Identify which cell holds the provided text, then report its [X, Y] central coordinate. 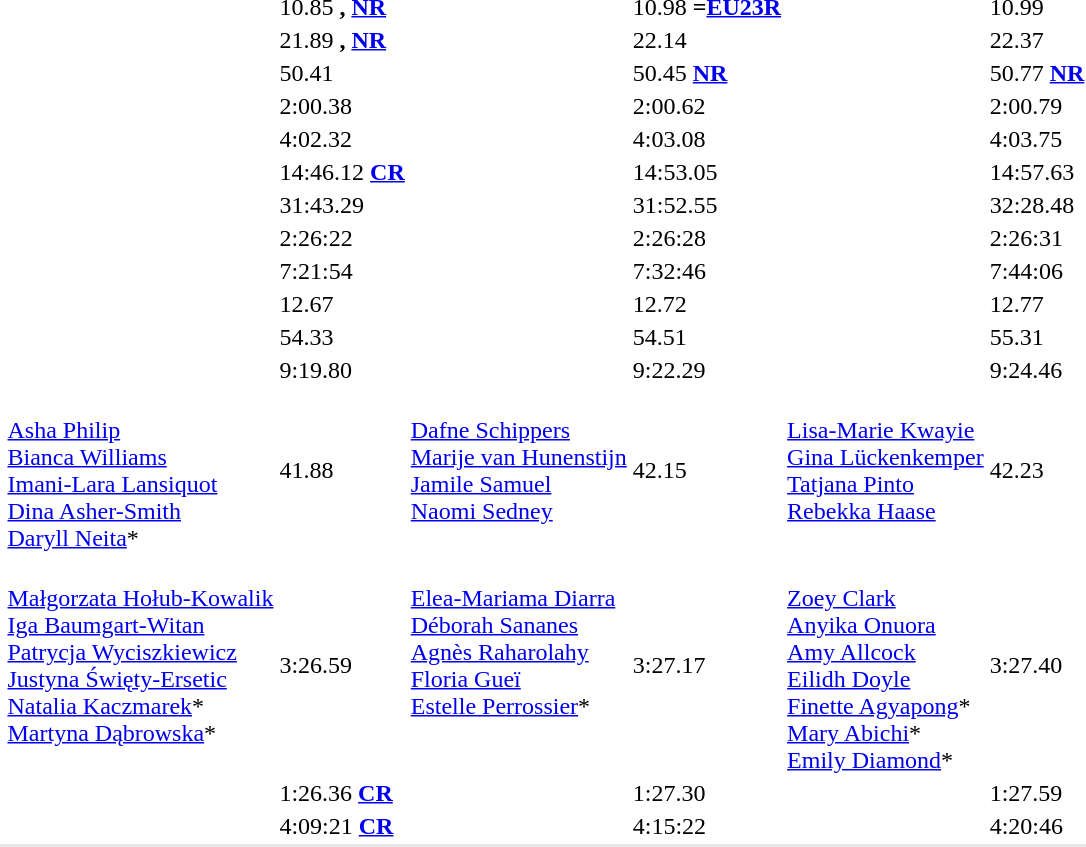
7:21:54 [342, 271]
54.51 [706, 337]
4:03.08 [706, 139]
55.31 [1037, 337]
2:00.38 [342, 106]
22.14 [706, 40]
9:22.29 [706, 370]
31:52.55 [706, 205]
2:00.62 [706, 106]
3:27.40 [1037, 666]
Asha PhilipBianca WilliamsImani-Lara LansiquotDina Asher-SmithDaryll Neita* [140, 470]
7:32:46 [706, 271]
41.88 [342, 470]
3:26.59 [342, 666]
2:00.79 [1037, 106]
14:53.05 [706, 172]
50.45 NR [706, 73]
Dafne SchippersMarije van HunenstijnJamile SamuelNaomi Sedney [518, 470]
Zoey ClarkAnyika OnuoraAmy AllcockEilidh DoyleFinette Agyapong*Mary Abichi*Emily Diamond* [886, 666]
50.41 [342, 73]
14:57.63 [1037, 172]
2:26:22 [342, 238]
54.33 [342, 337]
31:43.29 [342, 205]
12.67 [342, 304]
4:09:21 CR [342, 826]
1:26.36 CR [342, 793]
14:46.12 CR [342, 172]
50.77 NR [1037, 73]
7:44:06 [1037, 271]
4:20:46 [1037, 826]
Elea-Mariama DiarraDéborah SananesAgnès RaharolahyFloria GueïEstelle Perrossier* [518, 666]
1:27.59 [1037, 793]
1:27.30 [706, 793]
3:27.17 [706, 666]
4:15:22 [706, 826]
42.23 [1037, 470]
12.77 [1037, 304]
Lisa-Marie KwayieGina LückenkemperTatjana PintoRebekka Haase [886, 470]
9:19.80 [342, 370]
32:28.48 [1037, 205]
22.37 [1037, 40]
4:03.75 [1037, 139]
4:02.32 [342, 139]
12.72 [706, 304]
Małgorzata Hołub-KowalikIga Baumgart-WitanPatrycja WyciszkiewiczJustyna Święty-ErseticNatalia Kaczmarek*Martyna Dąbrowska* [140, 666]
9:24.46 [1037, 370]
21.89 , NR [342, 40]
42.15 [706, 470]
2:26:28 [706, 238]
2:26:31 [1037, 238]
